From the cell containing the given text, extract its center point as [X, Y] coordinate. 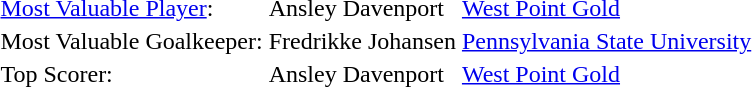
Fredrikke Johansen [362, 41]
Pennsylvania State University [606, 41]
